For the text-containing cell, return its midpoint in [X, Y] coordinate format. 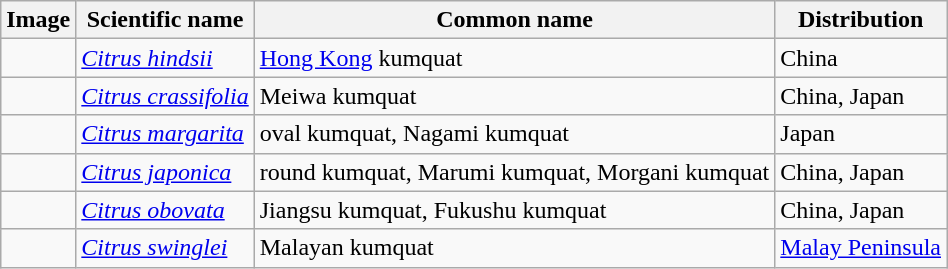
Citrus obovata [165, 210]
Malay Peninsula [861, 248]
Citrus margarita [165, 134]
Malayan kumquat [514, 248]
Common name [514, 20]
Citrus japonica [165, 172]
Meiwa kumquat [514, 96]
round kumquat, Marumi kumquat, Morgani kumquat [514, 172]
oval kumquat, Nagami kumquat [514, 134]
Citrus crassifolia [165, 96]
Japan [861, 134]
Citrus hindsii [165, 58]
Citrus swinglei [165, 248]
Image [38, 20]
Scientific name [165, 20]
Jiangsu kumquat, Fukushu kumquat [514, 210]
Hong Kong kumquat [514, 58]
China [861, 58]
Distribution [861, 20]
